Return the (X, Y) coordinate for the center point of the cell that contains the specified text.  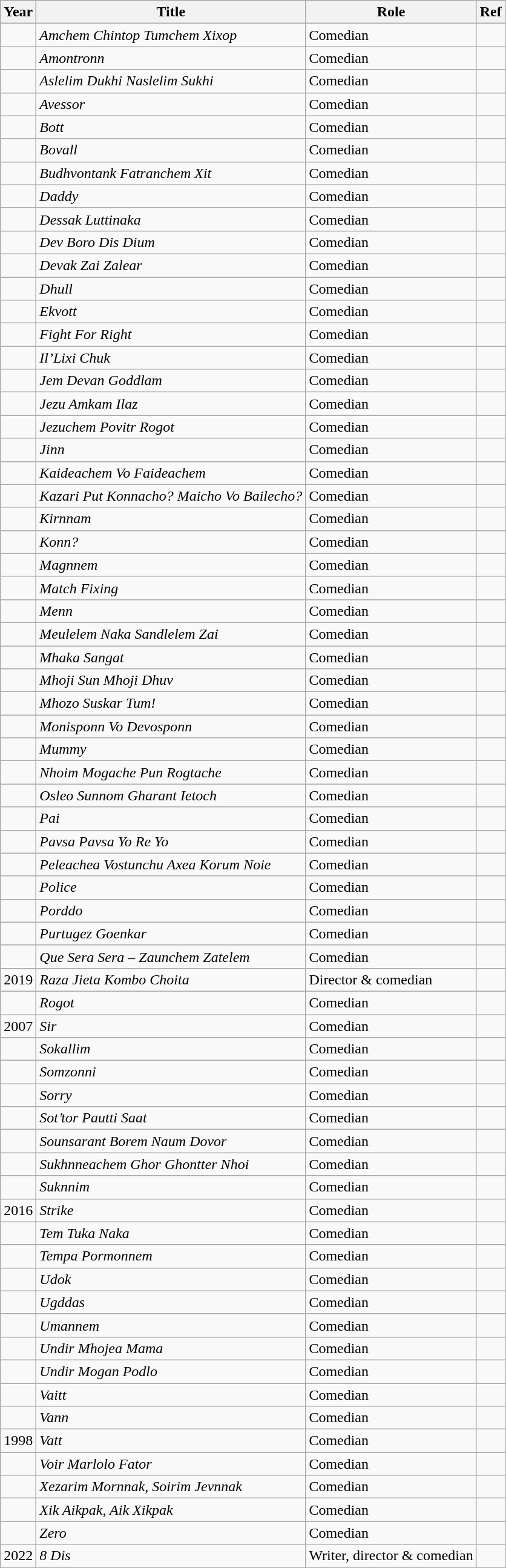
Dev Boro Dis Dium (171, 242)
Sir (171, 1026)
Undir Mogan Podlo (171, 1371)
Amchem Chintop Tumchem Xixop (171, 35)
2022 (18, 1556)
Magnnem (171, 565)
Fight For Right (171, 335)
Konn? (171, 542)
Somzonni (171, 1072)
Devak Zai Zalear (171, 265)
Mhaka Sangat (171, 657)
Sounsarant Borem Naum Dovor (171, 1141)
Match Fixing (171, 588)
Police (171, 888)
Mummy (171, 749)
Sokallim (171, 1049)
Ugddas (171, 1302)
Xik Aikpak, Aik Xikpak (171, 1510)
Kazari Put Konnacho? Maicho Vo Bailecho? (171, 496)
Suknnim (171, 1187)
Role (391, 12)
Strike (171, 1210)
Jezu Amkam Ilaz (171, 404)
Jezuchem Povitr Rogot (171, 427)
2019 (18, 980)
Monisponn Vo Devosponn (171, 726)
Sukhnneachem Ghor Ghontter Nhoi (171, 1164)
Avessor (171, 104)
Osleo Sunnom Gharant Ietoch (171, 796)
Peleachea Vostunchu Axea Korum Noie (171, 865)
Bott (171, 127)
Voir Marlolo Fator (171, 1464)
Sorry (171, 1095)
Udok (171, 1279)
Dessak Luttinaka (171, 219)
Jem Devan Goddlam (171, 381)
Umannem (171, 1325)
Vaitt (171, 1394)
1998 (18, 1441)
2016 (18, 1210)
Nhoim Mogache Pun Rogtache (171, 772)
Vatt (171, 1441)
Tem Tuka Naka (171, 1233)
Undir Mhojea Mama (171, 1348)
Bovall (171, 150)
Rogot (171, 1003)
Title (171, 12)
Dhull (171, 289)
Xezarim Mornnak, Soirim Jevnnak (171, 1487)
Menn (171, 611)
Mhoji Sun Mhoji Dhuv (171, 680)
Purtugez Goenkar (171, 934)
Ekvott (171, 312)
Writer, director & comedian (391, 1556)
Meulelem Naka Sandlelem Zai (171, 634)
Raza Jieta Kombo Choita (171, 980)
Vann (171, 1418)
Zero (171, 1533)
Porddo (171, 911)
Director & comedian (391, 980)
Mhozo Suskar Tum! (171, 703)
8 Dis (171, 1556)
Pavsa Pavsa Yo Re Yo (171, 842)
Kirnnam (171, 519)
Ref (490, 12)
Aslelim Dukhi Naslelim Sukhi (171, 81)
Sot’tor Pautti Saat (171, 1118)
Que Sera Sera – Zaunchem Zatelem (171, 957)
Jinn (171, 450)
Pai (171, 819)
Il’Lixi Chuk (171, 358)
2007 (18, 1026)
Amontronn (171, 58)
Kaideachem Vo Faideachem (171, 473)
Daddy (171, 196)
Tempa Pormonnem (171, 1256)
Budhvontank Fatranchem Xit (171, 173)
Year (18, 12)
